Scan for the cell matching the given text and deliver its (X, Y) coordinate at center. 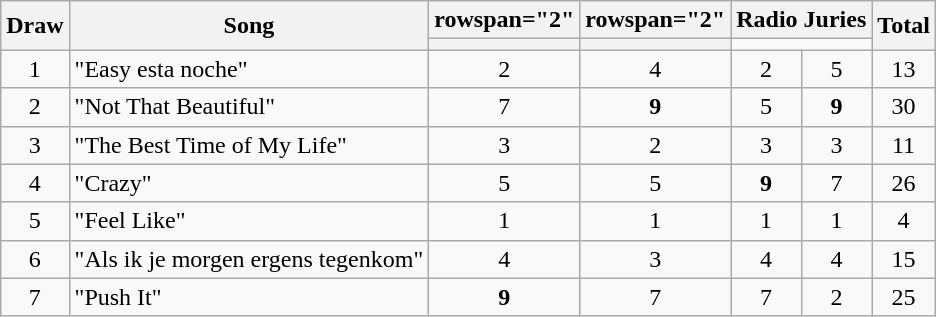
30 (904, 107)
Total (904, 26)
"Als ik je morgen ergens tegenkom" (249, 259)
13 (904, 69)
"Crazy" (249, 183)
6 (35, 259)
25 (904, 297)
"Push It" (249, 297)
"Not That Beautiful" (249, 107)
"Easy esta noche" (249, 69)
Song (249, 26)
Draw (35, 26)
Radio Juries (802, 20)
"Feel Like" (249, 221)
11 (904, 145)
26 (904, 183)
"The Best Time of My Life" (249, 145)
15 (904, 259)
